Find where the given text appears and provide that cell's center as [X, Y] coordinate. 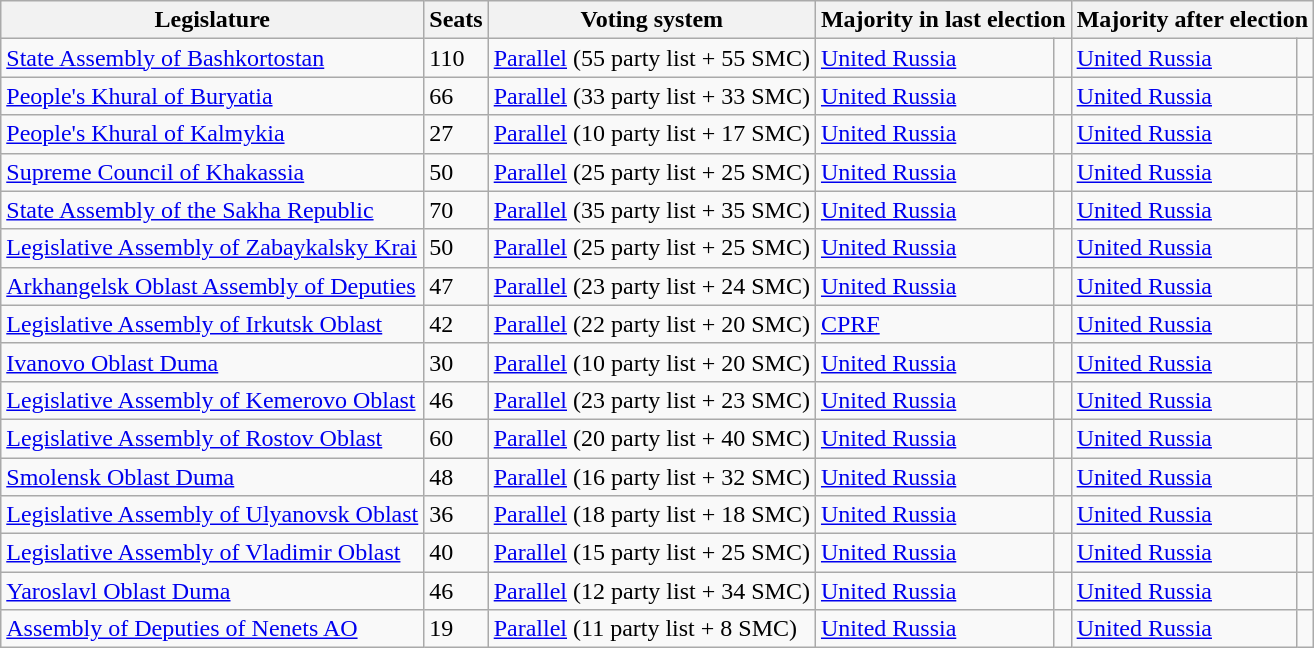
State Assembly of the Sakha Republic [212, 210]
Arkhangelsk Oblast Assembly of Deputies [212, 286]
110 [456, 58]
Parallel (12 party list + 34 SMC) [652, 591]
Voting system [652, 20]
Legislative Assembly of Vladimir Oblast [212, 553]
70 [456, 210]
Assembly of Deputies of Nenets AO [212, 629]
Legislative Assembly of Kemerovo Oblast [212, 400]
36 [456, 515]
Parallel (35 party list + 35 SMC) [652, 210]
30 [456, 362]
Parallel (16 party list + 32 SMC) [652, 477]
40 [456, 553]
Legislative Assembly of Rostov Oblast [212, 438]
Parallel (55 party list + 55 SMC) [652, 58]
Parallel (33 party list + 33 SMC) [652, 96]
42 [456, 324]
Legislative Assembly of Ulyanovsk Oblast [212, 515]
Parallel (10 party list + 17 SMC) [652, 134]
Parallel (15 party list + 25 SMC) [652, 553]
People's Khural of Kalmykia [212, 134]
Parallel (23 party list + 24 SMC) [652, 286]
State Assembly of Bashkortostan [212, 58]
Parallel (18 party list + 18 SMC) [652, 515]
Majority in last election [943, 20]
Legislative Assembly of Zabaykalsky Krai [212, 248]
48 [456, 477]
19 [456, 629]
Supreme Council of Khakassia [212, 172]
Ivanovo Oblast Duma [212, 362]
Parallel (20 party list + 40 SMC) [652, 438]
Parallel (11 party list + 8 SMC) [652, 629]
Legislature [212, 20]
CPRF [934, 324]
Majority after election [1192, 20]
Yaroslavl Oblast Duma [212, 591]
Parallel (22 party list + 20 SMC) [652, 324]
People's Khural of Buryatia [212, 96]
66 [456, 96]
Parallel (10 party list + 20 SMC) [652, 362]
Seats [456, 20]
Legislative Assembly of Irkutsk Oblast [212, 324]
Smolensk Oblast Duma [212, 477]
27 [456, 134]
Parallel (23 party list + 23 SMC) [652, 400]
60 [456, 438]
47 [456, 286]
